For the text-containing cell, return its midpoint in [X, Y] coordinate format. 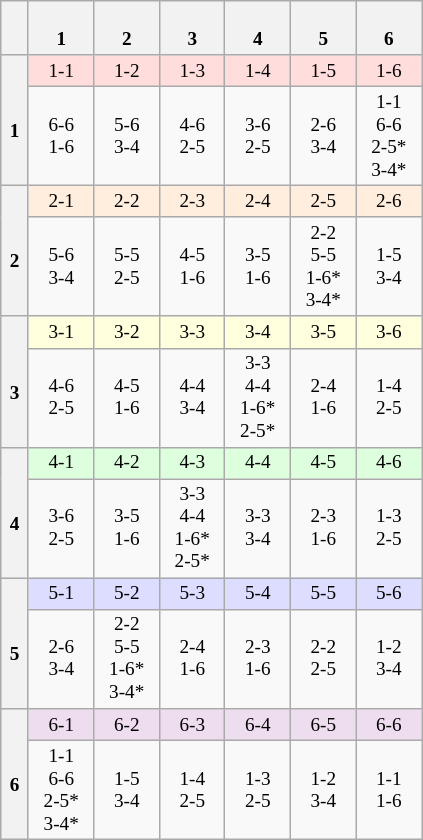
4-1 [61, 463]
3-33-4 [258, 528]
4-3 [192, 463]
1-5 [323, 71]
3-3 [192, 332]
1-3 [192, 71]
1-2 [127, 71]
4-5 [323, 463]
2-6 [389, 201]
5-4 [258, 594]
4-4 [258, 463]
6-3 [192, 725]
3-2 [127, 332]
2-3 [192, 201]
6-4 [258, 725]
1-11-6 [389, 790]
6-5 [323, 725]
5-2 [127, 594]
3-6 [389, 332]
2-4 [258, 201]
3-5 [323, 332]
6-2 [127, 725]
5-1 [61, 594]
5-52-5 [127, 266]
1-6 [389, 71]
6-61-6 [61, 136]
2-22-5 [323, 658]
2-2 [127, 201]
1-1 [61, 71]
4-6 [389, 463]
5-5 [323, 594]
1-4 [258, 71]
5-6 [389, 594]
5-3 [192, 594]
6-1 [61, 725]
4-2 [127, 463]
3-4 [258, 332]
6-6 [389, 725]
2-5 [323, 201]
3-1 [61, 332]
2-1 [61, 201]
4-43-4 [192, 398]
